Capture the cell that displays the provided text and extract its (x, y) central coordinate. 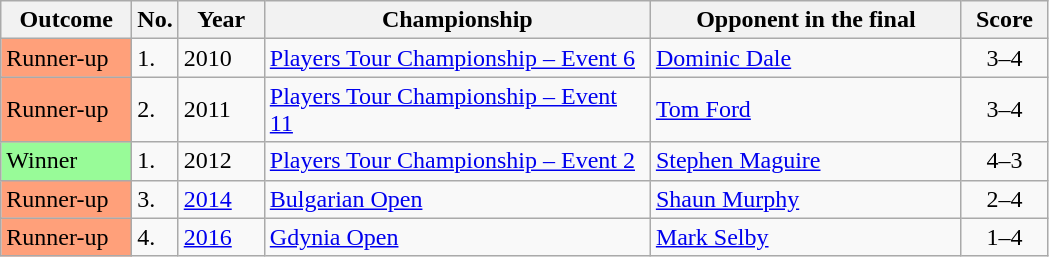
2014 (221, 199)
Players Tour Championship – Event 11 (457, 110)
Winner (66, 161)
2011 (221, 110)
Outcome (66, 20)
2016 (221, 237)
Players Tour Championship – Event 6 (457, 58)
2–4 (1004, 199)
Stephen Maguire (806, 161)
Year (221, 20)
Gdynia Open (457, 237)
2010 (221, 58)
3. (155, 199)
4. (155, 237)
Bulgarian Open (457, 199)
Players Tour Championship – Event 2 (457, 161)
Score (1004, 20)
2. (155, 110)
Opponent in the final (806, 20)
Championship (457, 20)
4–3 (1004, 161)
2012 (221, 161)
Dominic Dale (806, 58)
Tom Ford (806, 110)
No. (155, 20)
Mark Selby (806, 237)
Shaun Murphy (806, 199)
1–4 (1004, 237)
